Capture the cell that displays the provided text and extract its [x, y] central coordinate. 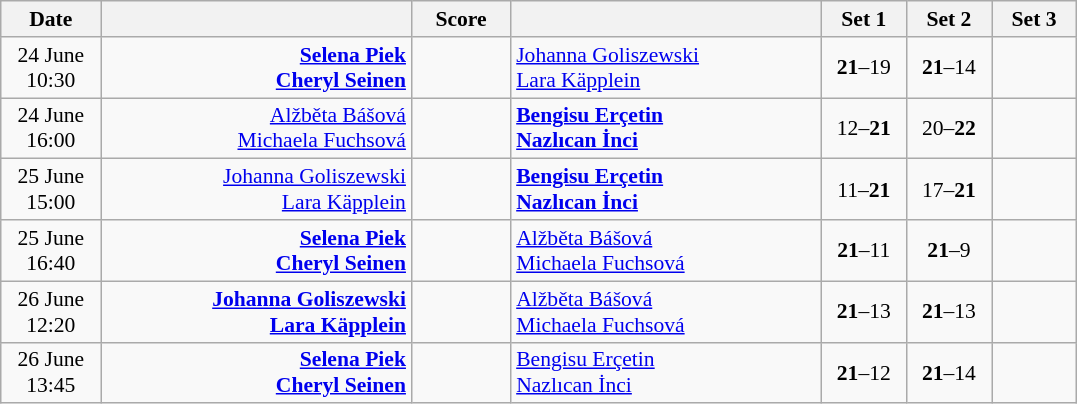
17–21 [948, 190]
26 June13:45 [51, 372]
Score [461, 19]
Set 2 [948, 19]
21–12 [864, 372]
24 June10:30 [51, 68]
Set 3 [1034, 19]
25 June15:00 [51, 190]
Date [51, 19]
21–9 [948, 250]
26 June12:20 [51, 312]
21–11 [864, 250]
11–21 [864, 190]
12–21 [864, 128]
24 June16:00 [51, 128]
25 June16:40 [51, 250]
Set 1 [864, 19]
21–19 [864, 68]
20–22 [948, 128]
